Locate the cell with the specified text and output its (X, Y) center coordinate. 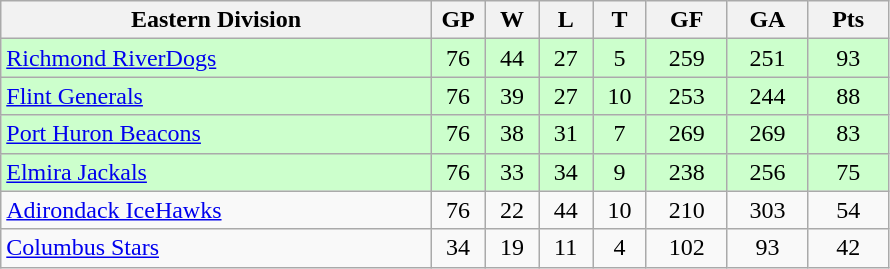
Richmond RiverDogs (216, 58)
22 (512, 210)
Pts (848, 20)
303 (768, 210)
88 (848, 96)
4 (620, 248)
GP (458, 20)
210 (686, 210)
11 (566, 248)
T (620, 20)
19 (512, 248)
54 (848, 210)
38 (512, 134)
7 (620, 134)
5 (620, 58)
GF (686, 20)
GA (768, 20)
251 (768, 58)
L (566, 20)
Flint Generals (216, 96)
Eastern Division (216, 20)
39 (512, 96)
102 (686, 248)
244 (768, 96)
9 (620, 172)
Columbus Stars (216, 248)
75 (848, 172)
Port Huron Beacons (216, 134)
W (512, 20)
Elmira Jackals (216, 172)
253 (686, 96)
259 (686, 58)
31 (566, 134)
Adirondack IceHawks (216, 210)
83 (848, 134)
238 (686, 172)
42 (848, 248)
256 (768, 172)
33 (512, 172)
